Provide the [x, y] coordinate of the cell's center where the given text is located.  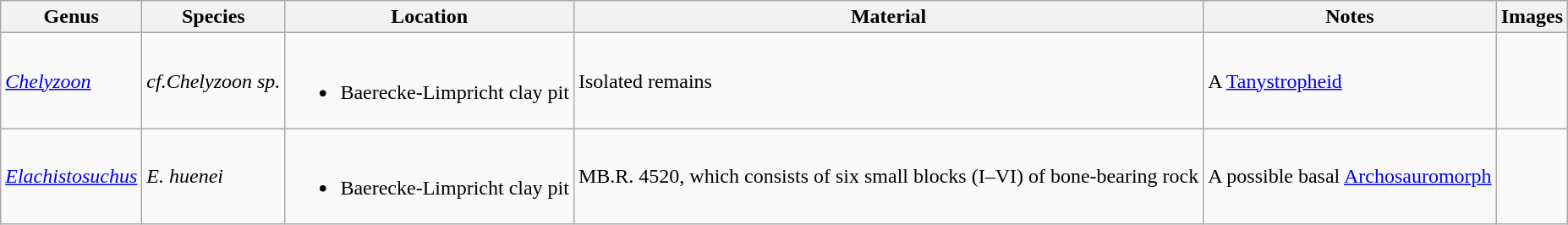
Isolated remains [888, 81]
E. huenei [213, 176]
cf.Chelyzoon sp. [213, 81]
Genus [71, 17]
Species [213, 17]
A possible basal Archosauromorph [1350, 176]
Chelyzoon [71, 81]
Notes [1350, 17]
Location [430, 17]
MB.R. 4520, which consists of six small blocks (I–VI) of bone-bearing rock [888, 176]
Images [1532, 17]
Material [888, 17]
Elachistosuchus [71, 176]
A Tanystropheid [1350, 81]
